Pinpoint the cell where the given text exists, returning its (x, y) midpoint coordinate. 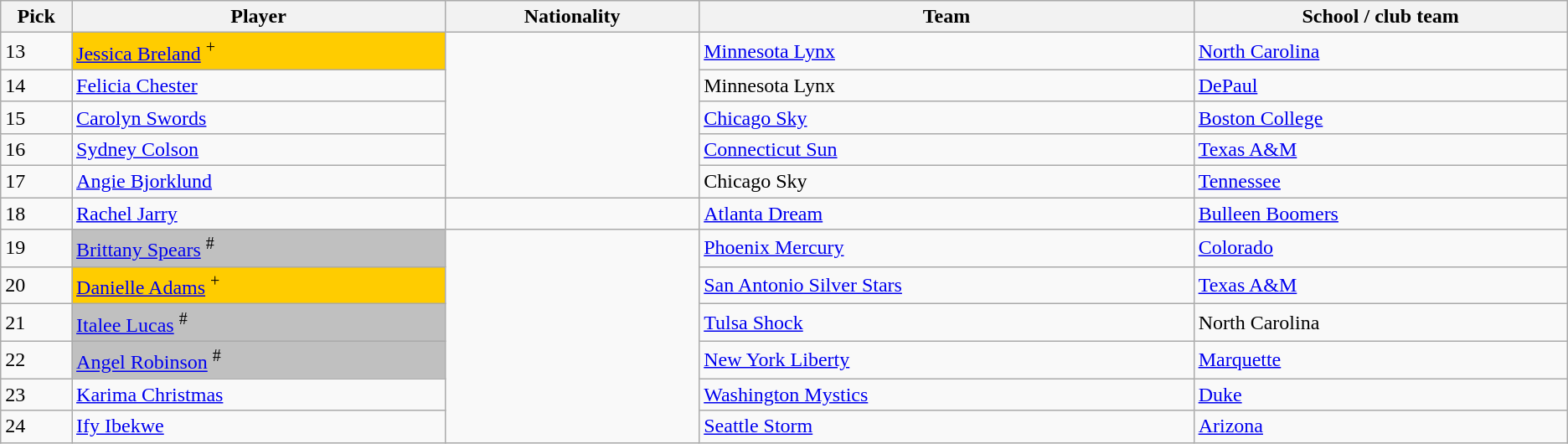
Washington Mystics (946, 395)
School / club team (1380, 17)
Ify Ibekwe (259, 426)
Italee Lucas # (259, 323)
14 (37, 85)
18 (37, 214)
San Antonio Silver Stars (946, 285)
20 (37, 285)
New York Liberty (946, 360)
Phoenix Mercury (946, 248)
Angie Bjorklund (259, 182)
Nationality (573, 17)
Colorado (1380, 248)
Rachel Jarry (259, 214)
Danielle Adams + (259, 285)
15 (37, 117)
23 (37, 395)
Karima Christmas (259, 395)
Duke (1380, 395)
16 (37, 149)
Carolyn Swords (259, 117)
Player (259, 17)
17 (37, 182)
19 (37, 248)
Jessica Breland + (259, 52)
Tulsa Shock (946, 323)
Connecticut Sun (946, 149)
Angel Robinson # (259, 360)
Pick (37, 17)
Marquette (1380, 360)
13 (37, 52)
Arizona (1380, 426)
DePaul (1380, 85)
Team (946, 17)
Seattle Storm (946, 426)
Atlanta Dream (946, 214)
Brittany Spears # (259, 248)
Sydney Colson (259, 149)
Felicia Chester (259, 85)
24 (37, 426)
Bulleen Boomers (1380, 214)
Tennessee (1380, 182)
Boston College (1380, 117)
22 (37, 360)
21 (37, 323)
